Search for the cell housing the specified text and yield its (x, y) center coordinate. 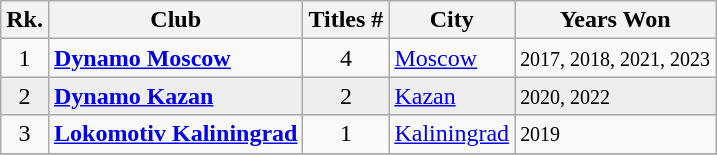
2020, 2022 (616, 96)
Club (175, 20)
Titles # (346, 20)
2017, 2018, 2021, 2023 (616, 58)
2019 (616, 134)
City (452, 20)
Years Won (616, 20)
Kazan (452, 96)
3 (25, 134)
Dynamo Kazan (175, 96)
Moscow (452, 58)
Lokomotiv Kaliningrad (175, 134)
Rk. (25, 20)
4 (346, 58)
Dynamo Moscow (175, 58)
Kaliningrad (452, 134)
